Locate the cell with the specified text and output its [X, Y] center coordinate. 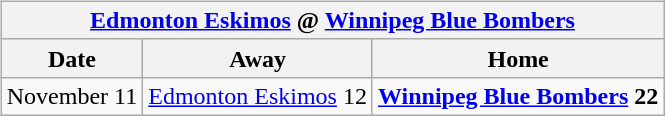
Winnipeg Blue Bombers 22 [518, 96]
Away [258, 58]
Edmonton Eskimos @ Winnipeg Blue Bombers [332, 20]
Home [518, 58]
Edmonton Eskimos 12 [258, 96]
Date [72, 58]
November 11 [72, 96]
